Determine the [X, Y] coordinate at the center of the cell enclosing the given text.  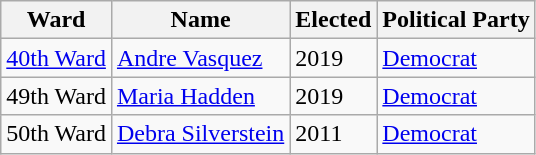
Name [200, 20]
Debra Silverstein [200, 134]
50th Ward [56, 134]
40th Ward [56, 58]
49th Ward [56, 96]
2011 [334, 134]
Political Party [456, 20]
Maria Hadden [200, 96]
Ward [56, 20]
Elected [334, 20]
Andre Vasquez [200, 58]
